From the cell containing the given text, extract its center point as (X, Y) coordinate. 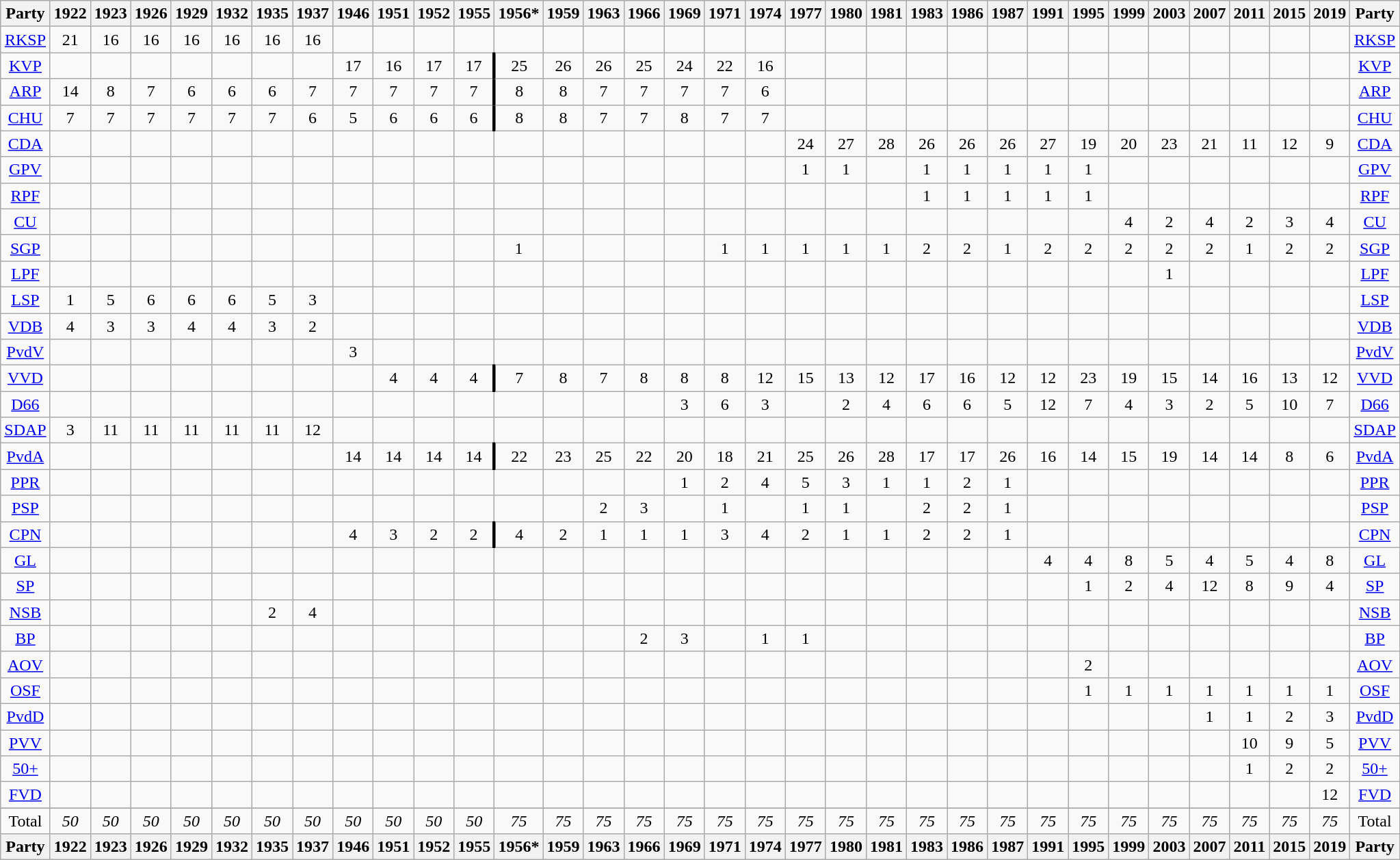
18 (725, 456)
